Capture the cell that displays the provided text and extract its [x, y] central coordinate. 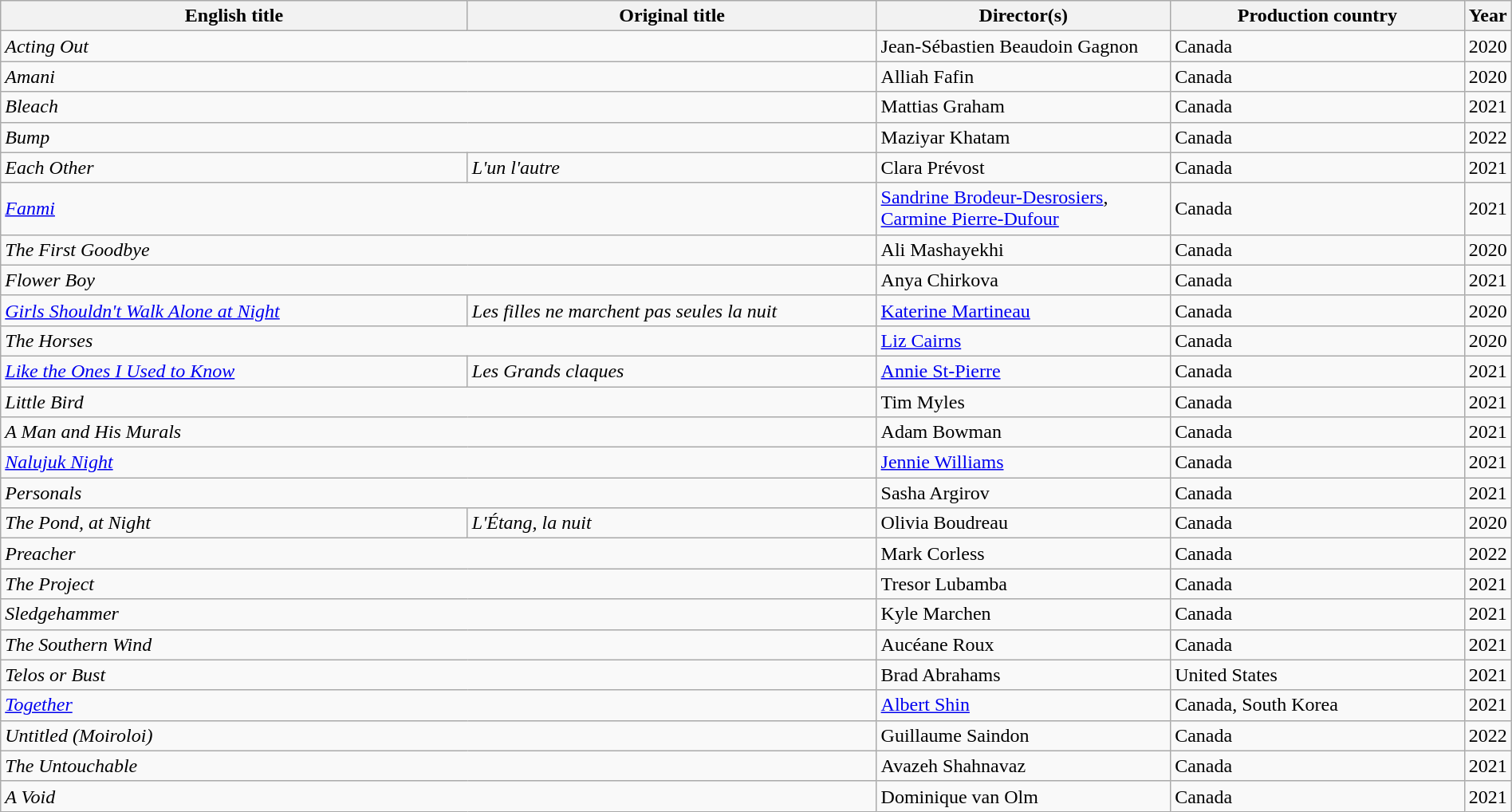
Les filles ne marchent pas seules la nuit [671, 310]
Les Grands claques [671, 371]
Director(s) [1024, 16]
Like the Ones I Used to Know [234, 371]
Katerine Martineau [1024, 310]
Mattias Graham [1024, 107]
Anya Chirkova [1024, 280]
Girls Shouldn't Walk Alone at Night [234, 310]
Tim Myles [1024, 401]
Untitled (Moiroloi) [439, 735]
Preacher [439, 554]
Personals [439, 493]
Ali Mashayekhi [1024, 250]
Canada, South Korea [1317, 705]
Clara Prévost [1024, 168]
The First Goodbye [439, 250]
English title [234, 16]
Adam Bowman [1024, 432]
Guillaume Saindon [1024, 735]
Alliah Fafin [1024, 77]
Mark Corless [1024, 554]
The Pond, at Night [234, 523]
Together [439, 705]
Production country [1317, 16]
Telos or Bust [439, 675]
Avazeh Shahnavaz [1024, 766]
The Project [439, 584]
Acting Out [439, 46]
Sledgehammer [439, 614]
Olivia Boudreau [1024, 523]
Bleach [439, 107]
Brad Abrahams [1024, 675]
L'Étang, la nuit [671, 523]
Original title [671, 16]
Year [1488, 16]
The Untouchable [439, 766]
L'un l'autre [671, 168]
Bump [439, 137]
Little Bird [439, 401]
Sandrine Brodeur-Desrosiers, Carmine Pierre-Dufour [1024, 209]
A Void [439, 796]
A Man and His Murals [439, 432]
The Horses [439, 341]
Fanmi [439, 209]
Annie St-Pierre [1024, 371]
United States [1317, 675]
Kyle Marchen [1024, 614]
Liz Cairns [1024, 341]
The Southern Wind [439, 644]
Albert Shin [1024, 705]
Sasha Argirov [1024, 493]
Flower Boy [439, 280]
Each Other [234, 168]
Aucéane Roux [1024, 644]
Jennie Williams [1024, 463]
Nalujuk Night [439, 463]
Dominique van Olm [1024, 796]
Jean-Sébastien Beaudoin Gagnon [1024, 46]
Tresor Lubamba [1024, 584]
Amani [439, 77]
Maziyar Khatam [1024, 137]
